Return [x, y] of the center of cell containing provided text 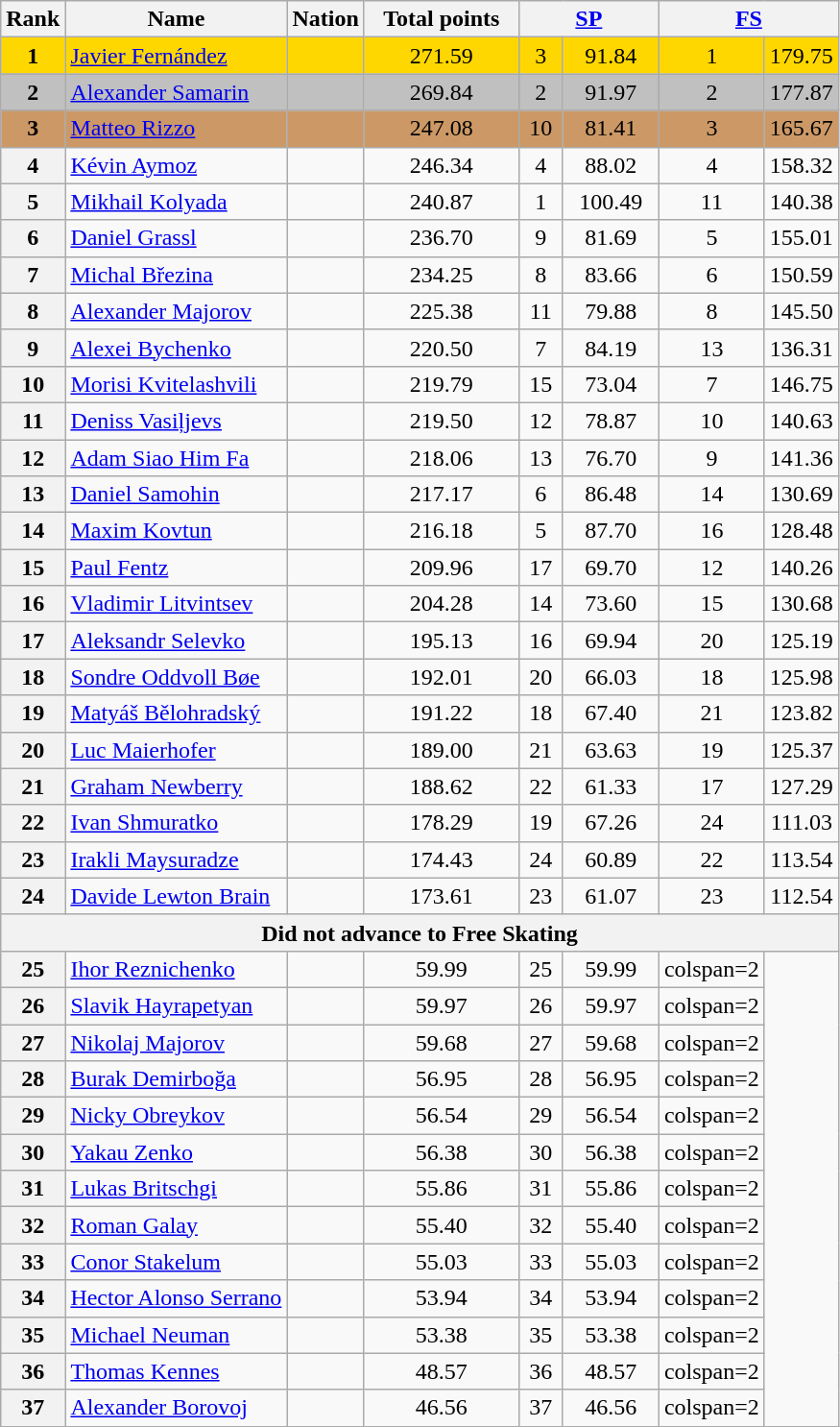
Michal Březina [177, 275]
Alexander Borovoj [177, 1408]
Did not advance to Free Skating [420, 932]
150.59 [801, 275]
246.34 [442, 165]
165.67 [801, 129]
Ihor Reznichenko [177, 969]
Matteo Rizzo [177, 129]
179.75 [801, 56]
219.50 [442, 421]
195.13 [442, 641]
Nation [325, 19]
61.07 [611, 896]
Lukas Britschgi [177, 1189]
Graham Newberry [177, 786]
Burak Demirboğa [177, 1079]
Mikhail Kolyada [177, 202]
Morisi Kvitelashvili [177, 384]
136.31 [801, 348]
87.70 [611, 531]
Paul Fentz [177, 568]
146.75 [801, 384]
67.40 [611, 713]
218.06 [442, 458]
269.84 [442, 92]
140.38 [801, 202]
204.28 [442, 604]
79.88 [611, 311]
271.59 [442, 56]
Alexei Bychenko [177, 348]
Deniss Vasiļjevs [177, 421]
192.01 [442, 677]
Davide Lewton Brain [177, 896]
236.70 [442, 238]
69.94 [611, 641]
61.33 [611, 786]
Alexander Samarin [177, 92]
Daniel Samohin [177, 495]
Maxim Kovtun [177, 531]
127.29 [801, 786]
Adam Siao Him Fa [177, 458]
73.04 [611, 384]
76.70 [611, 458]
Aleksandr Selevko [177, 641]
60.89 [611, 859]
140.63 [801, 421]
83.66 [611, 275]
73.60 [611, 604]
130.69 [801, 495]
Nikolaj Majorov [177, 1042]
88.02 [611, 165]
Yakau Zenko [177, 1152]
Sondre Oddvoll Bøe [177, 677]
91.84 [611, 56]
Luc Maierhofer [177, 750]
128.48 [801, 531]
113.54 [801, 859]
86.48 [611, 495]
78.87 [611, 421]
155.01 [801, 238]
Ivan Shmuratko [177, 823]
247.08 [442, 129]
174.43 [442, 859]
Rank [33, 19]
81.41 [611, 129]
69.70 [611, 568]
145.50 [801, 311]
234.25 [442, 275]
240.87 [442, 202]
Nicky Obreykov [177, 1116]
191.22 [442, 713]
63.63 [611, 750]
67.26 [611, 823]
158.32 [801, 165]
Matyáš Bělohradský [177, 713]
Vladimir Litvintsev [177, 604]
177.87 [801, 92]
Slavik Hayrapetyan [177, 1005]
188.62 [442, 786]
219.79 [442, 384]
Hector Alonso Serrano [177, 1298]
209.96 [442, 568]
100.49 [611, 202]
189.00 [442, 750]
141.36 [801, 458]
81.69 [611, 238]
178.29 [442, 823]
Irakli Maysuradze [177, 859]
125.37 [801, 750]
Michael Neuman [177, 1335]
Alexander Majorov [177, 311]
Roman Galay [177, 1225]
Daniel Grassl [177, 238]
SP [588, 19]
111.03 [801, 823]
125.98 [801, 677]
173.61 [442, 896]
140.26 [801, 568]
84.19 [611, 348]
91.97 [611, 92]
130.68 [801, 604]
Kévin Aymoz [177, 165]
FS [749, 19]
Javier Fernández [177, 56]
217.17 [442, 495]
216.18 [442, 531]
220.50 [442, 348]
225.38 [442, 311]
112.54 [801, 896]
125.19 [801, 641]
Name [177, 19]
123.82 [801, 713]
Conor Stakelum [177, 1262]
Total points [442, 19]
66.03 [611, 677]
Thomas Kennes [177, 1371]
